Detect which cell encompasses the target text, then output its (X, Y) center coordinate. 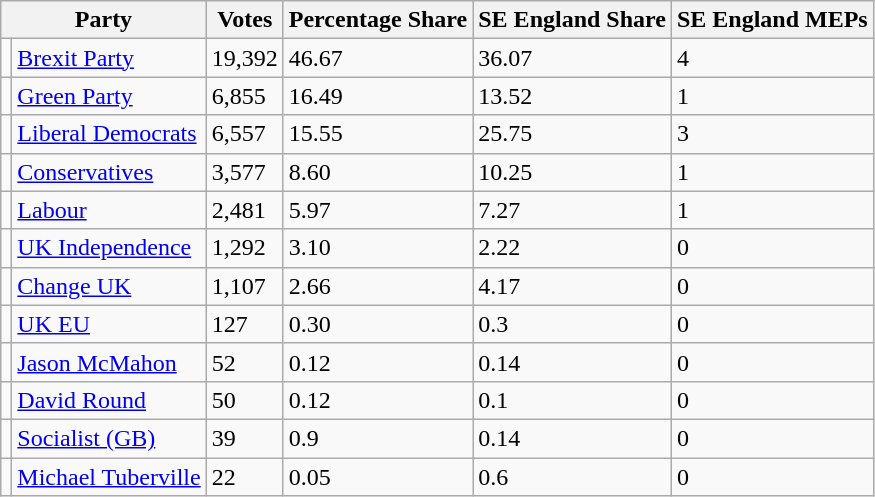
Conservatives (109, 172)
39 (244, 438)
46.67 (378, 58)
3.10 (378, 248)
13.52 (572, 96)
7.27 (572, 210)
3 (772, 134)
Brexit Party (109, 58)
3,577 (244, 172)
Green Party (109, 96)
2.22 (572, 248)
Percentage Share (378, 20)
Socialist (GB) (109, 438)
25.75 (572, 134)
David Round (109, 400)
Party (104, 20)
36.07 (572, 58)
52 (244, 362)
2.66 (378, 286)
50 (244, 400)
4 (772, 58)
Liberal Democrats (109, 134)
15.55 (378, 134)
0.30 (378, 324)
SE England MEPs (772, 20)
UK EU (109, 324)
127 (244, 324)
6,855 (244, 96)
0.05 (378, 477)
22 (244, 477)
Labour (109, 210)
1,107 (244, 286)
0.6 (572, 477)
6,557 (244, 134)
Michael Tuberville (109, 477)
5.97 (378, 210)
Votes (244, 20)
4.17 (572, 286)
SE England Share (572, 20)
0.9 (378, 438)
0.3 (572, 324)
UK Independence (109, 248)
16.49 (378, 96)
0.1 (572, 400)
Jason McMahon (109, 362)
8.60 (378, 172)
19,392 (244, 58)
Change UK (109, 286)
2,481 (244, 210)
10.25 (572, 172)
1,292 (244, 248)
